Identify which cell holds the provided text, then report its (x, y) central coordinate. 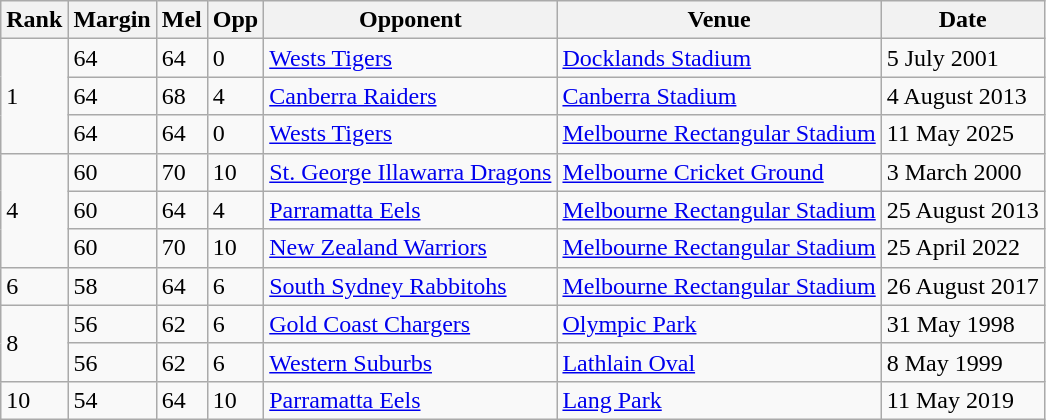
Margin (112, 20)
4 August 2013 (962, 96)
8 May 1999 (962, 362)
Canberra Stadium (719, 96)
Date (962, 20)
Gold Coast Chargers (410, 324)
Mel (182, 20)
25 August 2013 (962, 210)
8 (34, 343)
Opponent (410, 20)
5 July 2001 (962, 58)
31 May 1998 (962, 324)
South Sydney Rabbitohs (410, 286)
New Zealand Warriors (410, 248)
Rank (34, 20)
3 March 2000 (962, 172)
25 April 2022 (962, 248)
Western Suburbs (410, 362)
Canberra Raiders (410, 96)
Lathlain Oval (719, 362)
1 (34, 96)
Venue (719, 20)
St. George Illawarra Dragons (410, 172)
Melbourne Cricket Ground (719, 172)
54 (112, 400)
Docklands Stadium (719, 58)
68 (182, 96)
Lang Park (719, 400)
Olympic Park (719, 324)
Opp (235, 20)
58 (112, 286)
11 May 2019 (962, 400)
26 August 2017 (962, 286)
11 May 2025 (962, 134)
